Return the (x, y) coordinate for the center point of the cell that contains the specified text.  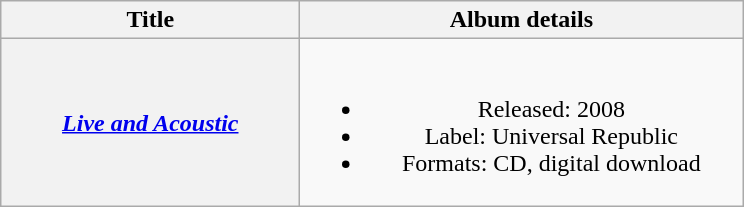
Album details (522, 20)
Title (150, 20)
Released: 2008Label: Universal RepublicFormats: CD, digital download (522, 122)
Live and Acoustic (150, 122)
